Determine the [x, y] coordinate at the center of the cell enclosing the given text.  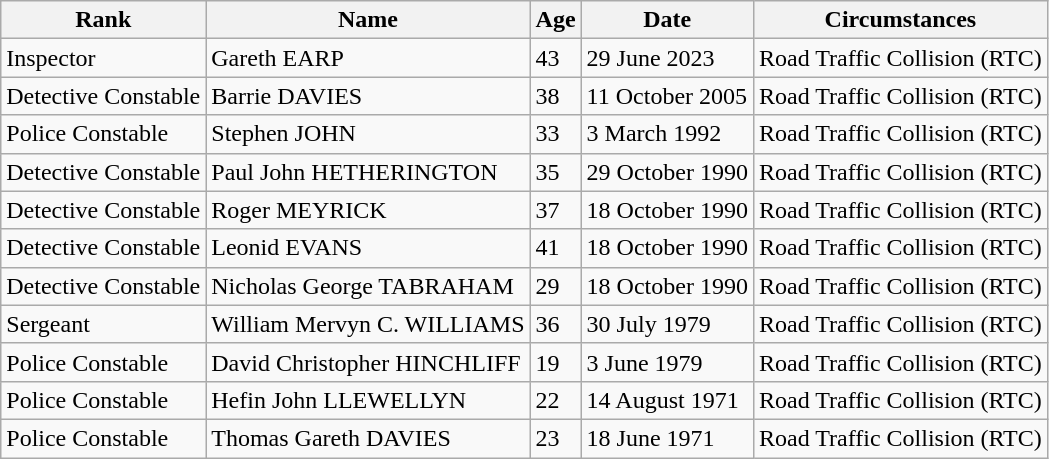
Hefin John LLEWELLYN [368, 400]
23 [556, 438]
38 [556, 96]
Sergeant [104, 324]
22 [556, 400]
29 June 2023 [667, 58]
11 October 2005 [667, 96]
29 [556, 286]
Thomas Gareth DAVIES [368, 438]
29 October 1990 [667, 172]
14 August 1971 [667, 400]
36 [556, 324]
Nicholas George TABRAHAM [368, 286]
Stephen JOHN [368, 134]
Inspector [104, 58]
Rank [104, 20]
Barrie DAVIES [368, 96]
3 June 1979 [667, 362]
David Christopher HINCHLIFF [368, 362]
William Mervyn C. WILLIAMS [368, 324]
41 [556, 248]
Gareth EARP [368, 58]
Paul John HETHERINGTON [368, 172]
Age [556, 20]
18 June 1971 [667, 438]
35 [556, 172]
33 [556, 134]
Date [667, 20]
3 March 1992 [667, 134]
30 July 1979 [667, 324]
19 [556, 362]
Circumstances [900, 20]
Roger MEYRICK [368, 210]
37 [556, 210]
Leonid EVANS [368, 248]
43 [556, 58]
Name [368, 20]
